Locate the cell with the specified text and output its [x, y] center coordinate. 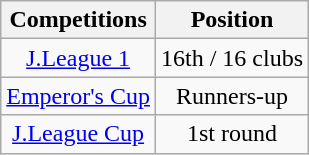
Runners-up [232, 96]
Emperor's Cup [78, 96]
16th / 16 clubs [232, 58]
Competitions [78, 20]
J.League 1 [78, 58]
Position [232, 20]
1st round [232, 134]
J.League Cup [78, 134]
